Detect which cell encompasses the target text, then output its (x, y) center coordinate. 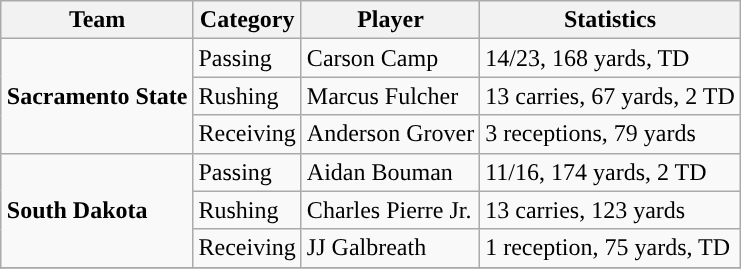
Anderson Grover (390, 134)
13 carries, 67 yards, 2 TD (610, 96)
14/23, 168 yards, TD (610, 58)
Player (390, 20)
South Dakota (97, 210)
Aidan Bouman (390, 172)
Category (247, 20)
Carson Camp (390, 58)
Sacramento State (97, 96)
JJ Galbreath (390, 248)
11/16, 174 yards, 2 TD (610, 172)
Team (97, 20)
Charles Pierre Jr. (390, 210)
3 receptions, 79 yards (610, 134)
Marcus Fulcher (390, 96)
13 carries, 123 yards (610, 210)
Statistics (610, 20)
1 reception, 75 yards, TD (610, 248)
